Pinpoint the cell where the given text exists, returning its (X, Y) midpoint coordinate. 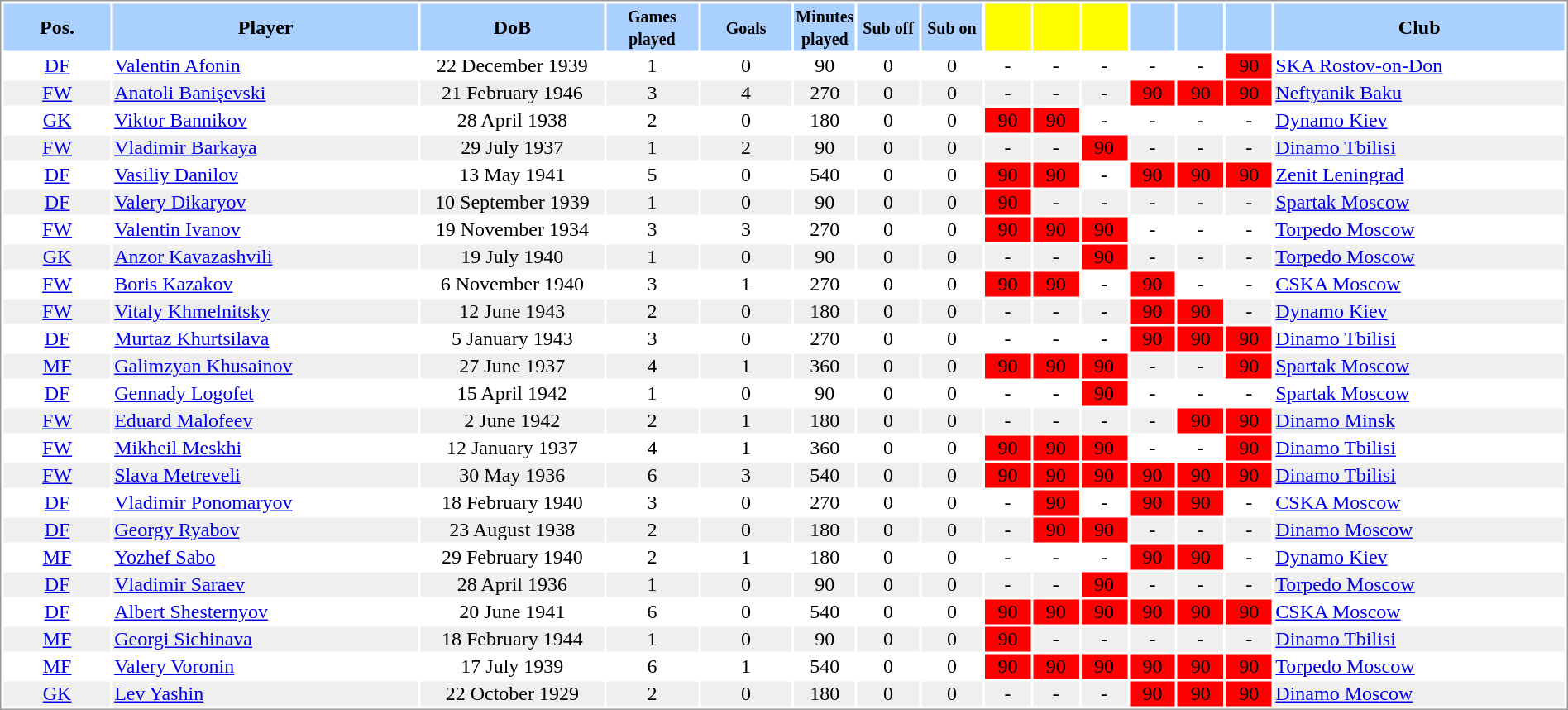
13 May 1941 (513, 175)
20 June 1941 (513, 612)
Gamesplayed (652, 26)
Zenit Leningrad (1419, 175)
Club (1419, 26)
Dinamo Minsk (1419, 421)
Anzor Kavazashvili (266, 257)
27 June 1937 (513, 367)
23 August 1938 (513, 530)
22 October 1929 (513, 694)
Sub on (952, 26)
30 May 1936 (513, 476)
Valery Voronin (266, 666)
5 January 1943 (513, 338)
Boris Kazakov (266, 284)
Anatoli Banişevski (266, 94)
6 November 1940 (513, 284)
Lev Yashin (266, 694)
Viktor Bannikov (266, 120)
Mikheil Meskhi (266, 448)
12 June 1943 (513, 312)
21 February 1946 (513, 94)
18 February 1940 (513, 502)
Player (266, 26)
Goals (746, 26)
Vladimir Saraev (266, 585)
Georgi Sichinava (266, 640)
Valentin Afonin (266, 65)
22 December 1939 (513, 65)
12 January 1937 (513, 448)
29 February 1940 (513, 557)
Valentin Ivanov (266, 229)
Galimzyan Khusainov (266, 367)
15 April 1942 (513, 393)
Vasiliy Danilov (266, 175)
18 February 1944 (513, 640)
Slava Metreveli (266, 476)
Minutesplayed (825, 26)
29 July 1937 (513, 148)
19 November 1934 (513, 229)
Neftyanik Baku (1419, 94)
Pos. (56, 26)
Georgy Ryabov (266, 530)
Vladimir Barkaya (266, 148)
Vitaly Khmelnitsky (266, 312)
10 September 1939 (513, 203)
Sub off (888, 26)
17 July 1939 (513, 666)
Eduard Malofeev (266, 421)
2 June 1942 (513, 421)
28 April 1938 (513, 120)
Yozhef Sabo (266, 557)
5 (652, 175)
28 April 1936 (513, 585)
Albert Shesternyov (266, 612)
Vladimir Ponomaryov (266, 502)
Gennady Logofet (266, 393)
Murtaz Khurtsilava (266, 338)
19 July 1940 (513, 257)
DoB (513, 26)
Valery Dikaryov (266, 203)
SKA Rostov-on-Don (1419, 65)
